Capture the cell that displays the provided text and extract its (X, Y) central coordinate. 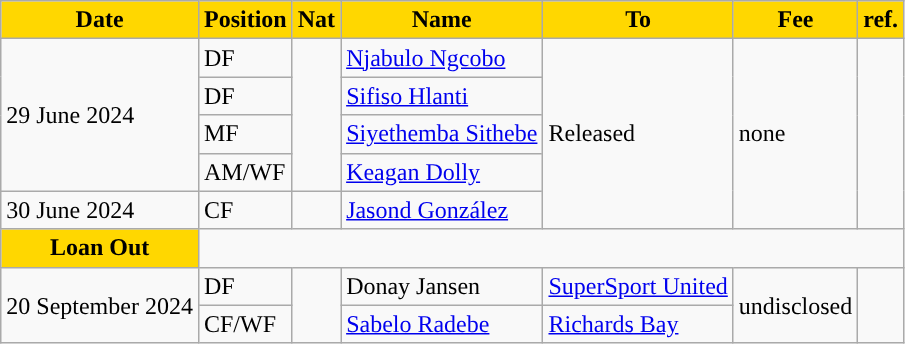
Position (245, 20)
Sifiso Hlanti (442, 96)
Name (442, 20)
Jasond González (442, 210)
undisclosed (795, 305)
SuperSport United (638, 286)
30 June 2024 (100, 210)
Njabulo Ngcobo (442, 58)
Nat (316, 20)
Loan Out (100, 248)
29 June 2024 (100, 115)
Donay Jansen (442, 286)
AM/WF (245, 172)
20 September 2024 (100, 305)
Sabelo Radebe (442, 324)
Released (638, 134)
Siyethemba Sithebe (442, 134)
Keagan Dolly (442, 172)
To (638, 20)
CF/WF (245, 324)
none (795, 134)
CF (245, 210)
ref. (881, 20)
Date (100, 20)
MF (245, 134)
Richards Bay (638, 324)
Fee (795, 20)
